Determine the [x, y] coordinate at the center of the cell enclosing the given text.  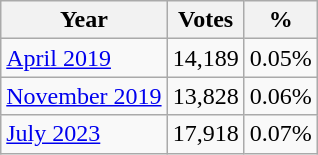
Votes [206, 20]
% [280, 20]
13,828 [206, 96]
0.07% [280, 134]
0.05% [280, 58]
14,189 [206, 58]
17,918 [206, 134]
April 2019 [84, 58]
0.06% [280, 96]
July 2023 [84, 134]
November 2019 [84, 96]
Year [84, 20]
